Locate the cell with the specified text and output its (X, Y) center coordinate. 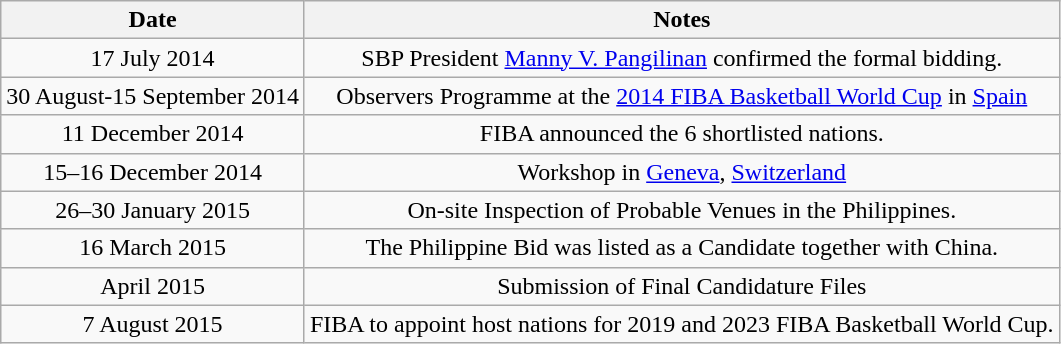
Submission of Final Candidature Files (682, 286)
11 December 2014 (153, 134)
SBP President Manny V. Pangilinan confirmed the formal bidding. (682, 58)
FIBA to appoint host nations for 2019 and 2023 FIBA Basketball World Cup. (682, 324)
16 March 2015 (153, 248)
Notes (682, 20)
Observers Programme at the 2014 FIBA Basketball World Cup in Spain (682, 96)
April 2015 (153, 286)
26–30 January 2015 (153, 210)
FIBA announced the 6 shortlisted nations. (682, 134)
On-site Inspection of Probable Venues in the Philippines. (682, 210)
Workshop in Geneva, Switzerland (682, 172)
15–16 December 2014 (153, 172)
The Philippine Bid was listed as a Candidate together with China. (682, 248)
17 July 2014 (153, 58)
7 August 2015 (153, 324)
Date (153, 20)
30 August-15 September 2014 (153, 96)
